Extract the (x, y) coordinate from the center of the cell holding the provided text.  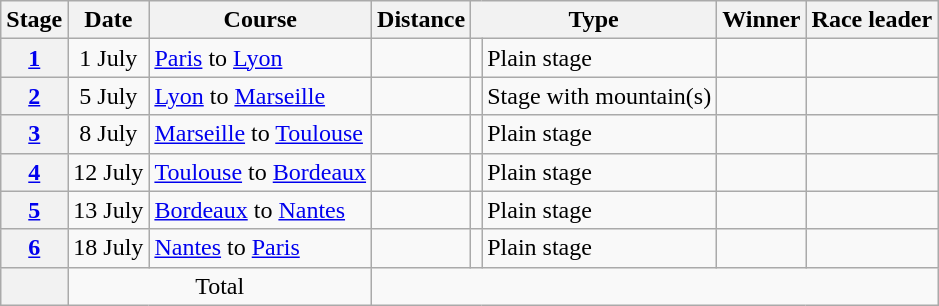
Stage (34, 20)
5 July (108, 96)
Toulouse to Bordeaux (260, 172)
18 July (108, 248)
4 (34, 172)
1 (34, 58)
Date (108, 20)
Total (220, 286)
13 July (108, 210)
Paris to Lyon (260, 58)
6 (34, 248)
Marseille to Toulouse (260, 134)
Winner (762, 20)
2 (34, 96)
Bordeaux to Nantes (260, 210)
Type (594, 20)
Stage with mountain(s) (600, 96)
Nantes to Paris (260, 248)
Lyon to Marseille (260, 96)
Distance (422, 20)
Course (260, 20)
3 (34, 134)
5 (34, 210)
Race leader (872, 20)
8 July (108, 134)
1 July (108, 58)
12 July (108, 172)
